Detect which cell encompasses the target text, then output its (X, Y) center coordinate. 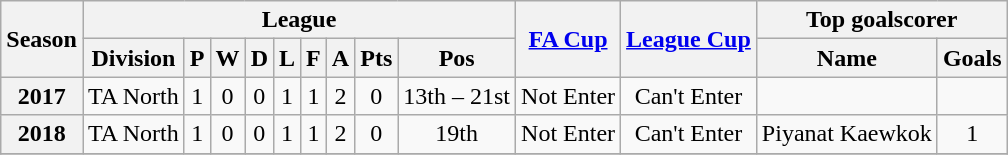
A (340, 58)
19th (457, 134)
Division (133, 58)
Pts (376, 58)
13th – 21st (457, 96)
Season (42, 39)
FA Cup (568, 39)
League Cup (689, 39)
League (298, 20)
L (288, 58)
Pos (457, 58)
P (197, 58)
Piyanat Kaewkok (846, 134)
Goals (972, 58)
W (228, 58)
2018 (42, 134)
D (259, 58)
Top goalscorer (882, 20)
F (314, 58)
Name (846, 58)
2017 (42, 96)
